Return (X, Y) of the center of cell containing provided text 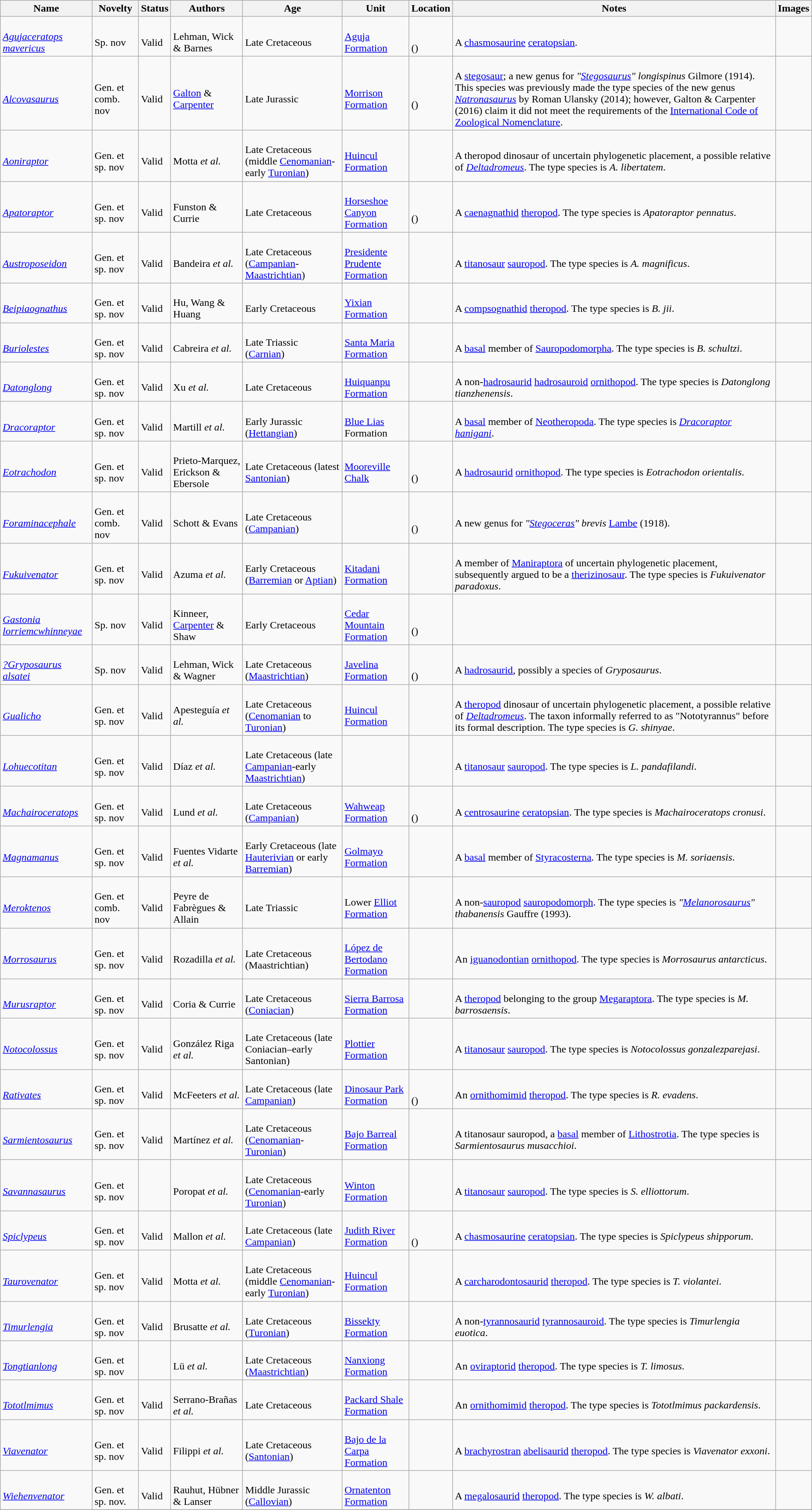
Datonglong (46, 382)
Late Cretaceous (Santonian) (293, 1445)
Foraminacephale (46, 517)
A non-tyrannosaurid tyrannosauroid. The type species is Timurlengia euotica. (614, 1321)
Díaz et al. (207, 761)
Azuma et al. (207, 569)
Late Cretaceous (late Coniacian–early Santonian) (293, 1044)
Poropat et al. (207, 1185)
A basal member of Neotheropoda. The type species is Dracoraptor hanigani. (614, 421)
Lehman, Wick & Barnes (207, 36)
Middle Jurassic (Callovian) (293, 1490)
A basal member of Sauropodomorpha. The type species is B. schultzi. (614, 342)
Late Cretaceous (Turonian) (293, 1321)
Prieto-Marquez, Erickson & Ebersole (207, 466)
Aguja Formation (376, 36)
Magnamanus (46, 852)
Apesteguía et al. (207, 710)
Late Jurassic (293, 93)
Notocolossus (46, 1044)
A titanosaur sauropod. The type species is L. pandafilandi. (614, 761)
Late Cretaceous (late Campanian-early Maastrichtian) (293, 761)
Tongtianlong (46, 1360)
Coria & Currie (207, 999)
?Gryposaurus alsatei (46, 665)
Serrano-Brañas et al. (207, 1400)
A basal member of Styracosterna. The type species is M. soriaensis. (614, 852)
A theropod belonging to the group Megaraptora. The type species is M. barrosaensis. (614, 999)
A new genus for "Stegoceras" brevis Lambe (1918). (614, 517)
A titanosaur sauropod. The type species is Notocolossus gonzalezparejasi. (614, 1044)
Unit (376, 9)
Eotrachodon (46, 466)
Bajo Barreal Formation (376, 1134)
Golmayo Formation (376, 852)
Dracoraptor (46, 421)
Early Jurassic (Hettangian) (293, 421)
Late Triassic (Carnian) (293, 342)
Winton Formation (376, 1185)
Martill et al. (207, 421)
Meroktenos (46, 902)
An oviraptorid theropod. The type species is T. limosus. (614, 1360)
Novelty (116, 9)
Beipiaognathus (46, 303)
Ornatenton Formation (376, 1490)
A megalosaurid theropod. The type species is W. albati. (614, 1490)
A titanosaur sauropod. The type species is S. elliottorum. (614, 1185)
Buriolestes (46, 342)
An iguanodontian ornithopod. The type species is Morrosaurus antarcticus. (614, 954)
Gualicho (46, 710)
A non-hadrosaurid hadrosauroid ornithopod. The type species is Datonglong tianzhenensis. (614, 382)
Late Cretaceous (Cenomanian-early Turonian) (293, 1185)
Rauhut, Hübner & Lanser (207, 1490)
Tototlmimus (46, 1400)
Lund et al. (207, 806)
Sierra Barrosa Formation (376, 999)
Hu, Wang & Huang (207, 303)
González Riga et al. (207, 1044)
Schott & Evans (207, 517)
Gen. et sp. nov. (116, 1490)
Lower Elliot Formation (376, 902)
Early Cretaceous (late Hauterivian or early Barremian) (293, 852)
An ornithomimid theropod. The type species is Tototlmimus packardensis. (614, 1400)
Kitadani Formation (376, 569)
Late Cretaceous (Cenomanian to Turonian) (293, 710)
Spiclypeus (46, 1230)
Yixian Formation (376, 303)
Judith River Formation (376, 1230)
Dinosaur Park Formation (376, 1089)
Huiquanpu Formation (376, 382)
Early Cretaceous (Barremian or Aptian) (293, 569)
Rativates (46, 1089)
Sarmientosaurus (46, 1134)
Status (155, 9)
A caenagnathid theropod. The type species is Apatoraptor pennatus. (614, 206)
Late Cretaceous (Cenomanian-Turonian) (293, 1134)
Fukuivenator (46, 569)
Lohuecotitan (46, 761)
Notes (614, 9)
Plottier Formation (376, 1044)
Javelina Formation (376, 665)
Age (293, 9)
Apatoraptor (46, 206)
Packard Shale Formation (376, 1400)
A hadrosaurid ornithopod. The type species is Eotrachodon orientalis. (614, 466)
Cedar Mountain Formation (376, 619)
López de Bertodano Formation (376, 954)
A brachyrostran abelisaurid theropod. The type species is Viavenator exxoni. (614, 1445)
A chasmosaurine ceratopsian. The type species is Spiclypeus shipporum. (614, 1230)
Wahweap Formation (376, 806)
Late Triassic (293, 902)
Timurlengia (46, 1321)
Location (431, 9)
An ornithomimid theropod. The type species is R. evadens. (614, 1089)
McFeeters et al. (207, 1089)
Lü et al. (207, 1360)
Funston & Currie (207, 206)
Mooreville Chalk (376, 466)
Morrosaurus (46, 954)
A compsognathid theropod. The type species is B. jii. (614, 303)
Wiehenvenator (46, 1490)
Galton & Carpenter (207, 93)
Late Cretaceous (latest Santonian) (293, 466)
Filippi et al. (207, 1445)
Kinneer, Carpenter & Shaw (207, 619)
Bandeira et al. (207, 258)
A theropod dinosaur of uncertain phylogenetic placement, a possible relative of Deltadromeus. The type species is A. libertatem. (614, 156)
Name (46, 9)
A chasmosaurine ceratopsian. (614, 36)
Aoniraptor (46, 156)
Lehman, Wick & Wagner (207, 665)
Bajo de la Carpa Formation (376, 1445)
Morrison Formation (376, 93)
Horseshoe Canyon Formation (376, 206)
Nanxiong Formation (376, 1360)
Murusraptor (46, 999)
Bissekty Formation (376, 1321)
Presidente Prudente Formation (376, 258)
Savannasaurus (46, 1185)
Authors (207, 9)
A titanosaur sauropod. The type species is A. magnificus. (614, 258)
Santa Maria Formation (376, 342)
A member of Maniraptora of uncertain phylogenetic placement, subsequently argued to be a therizinosaur. The type species is Fukuivenator paradoxus. (614, 569)
Mallon et al. (207, 1230)
Late Cretaceous (Coniacian) (293, 999)
Brusatte et al. (207, 1321)
Austroposeidon (46, 258)
Alcovasaurus (46, 93)
Cabreira et al. (207, 342)
Late Cretaceous (Campanian-Maastrichtian) (293, 258)
Machairoceratops (46, 806)
Blue Lias Formation (376, 421)
A carcharodontosaurid theropod. The type species is T. violantei. (614, 1276)
A hadrosaurid, possibly a species of Gryposaurus. (614, 665)
Viavenator (46, 1445)
Images (794, 9)
Rozadilla et al. (207, 954)
Taurovenator (46, 1276)
Fuentes Vidarte et al. (207, 852)
Agujaceratops mavericus (46, 36)
Gastonia lorriemcwhinneyae (46, 619)
Xu et al. (207, 382)
Peyre de Fabrègues & Allain (207, 902)
A non-sauropod sauropodomorph. The type species is "Melanorosaurus" thabanensis Gauffre (1993). (614, 902)
Martínez et al. (207, 1134)
A centrosaurine ceratopsian. The type species is Machairoceratops cronusi. (614, 806)
A titanosaur sauropod, a basal member of Lithostrotia. The type species is Sarmientosaurus musacchioi. (614, 1134)
